Scan for the cell matching the given text and deliver its [X, Y] coordinate at center. 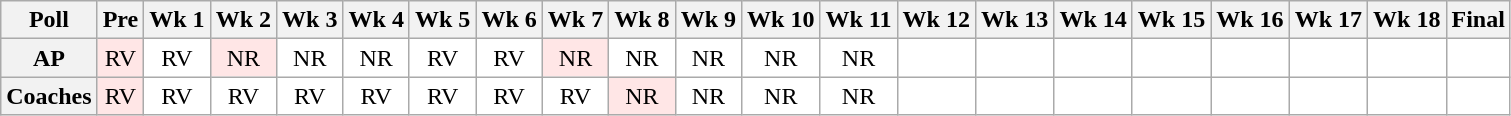
Wk 3 [310, 20]
Wk 15 [1171, 20]
Coaches [49, 96]
Wk 12 [936, 20]
Final [1478, 20]
Wk 6 [509, 20]
Wk 4 [376, 20]
Wk 1 [177, 20]
Wk 13 [1014, 20]
Wk 2 [243, 20]
Poll [49, 20]
Wk 14 [1093, 20]
Wk 9 [708, 20]
Wk 18 [1407, 20]
Wk 8 [642, 20]
Wk 11 [858, 20]
Wk 10 [781, 20]
Wk 7 [575, 20]
Wk 5 [442, 20]
Pre [120, 20]
Wk 17 [1328, 20]
Wk 16 [1250, 20]
AP [49, 58]
